Locate the cell with the specified text and output its [X, Y] center coordinate. 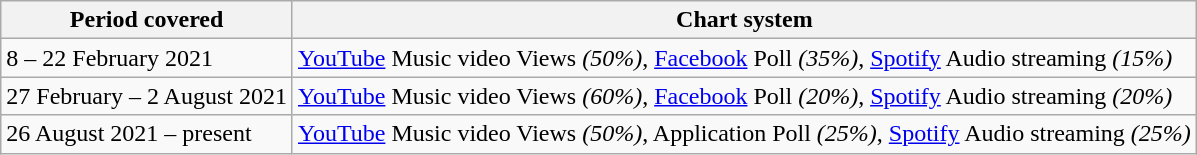
8 – 22 February 2021 [147, 58]
YouTube Music video Views (60%), Facebook Poll (20%), Spotify Audio streaming (20%) [744, 96]
YouTube Music video Views (50%), Application Poll (25%), Spotify Audio streaming (25%) [744, 134]
Chart system [744, 20]
Period covered [147, 20]
YouTube Music video Views (50%), Facebook Poll (35%), Spotify Audio streaming (15%) [744, 58]
26 August 2021 – present [147, 134]
27 February – 2 August 2021 [147, 96]
